Find where the given text appears and provide that cell's center as (x, y) coordinate. 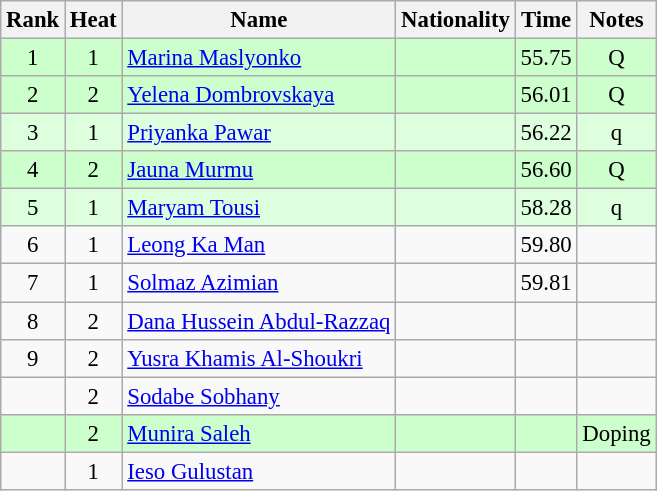
Marina Maslyonko (259, 58)
Rank (33, 20)
Yelena Dombrovskaya (259, 95)
Dana Hussein Abdul-Razzaq (259, 321)
56.01 (546, 95)
56.22 (546, 133)
Nationality (456, 20)
9 (33, 358)
Name (259, 20)
Heat (94, 20)
Leong Ka Man (259, 245)
58.28 (546, 208)
5 (33, 208)
Jauna Murmu (259, 170)
3 (33, 133)
Solmaz Azimian (259, 283)
56.60 (546, 170)
55.75 (546, 58)
7 (33, 283)
59.81 (546, 283)
4 (33, 170)
Ieso Gulustan (259, 471)
Priyanka Pawar (259, 133)
Sodabe Sobhany (259, 396)
Time (546, 20)
Maryam Tousi (259, 208)
Doping (616, 433)
Munira Saleh (259, 433)
Notes (616, 20)
8 (33, 321)
6 (33, 245)
Yusra Khamis Al-Shoukri (259, 358)
59.80 (546, 245)
